Scan for the cell matching the given text and deliver its [X, Y] coordinate at center. 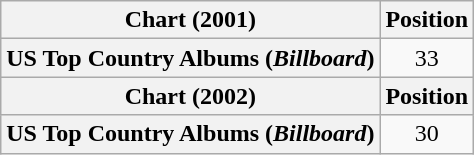
33 [427, 58]
30 [427, 134]
Chart (2002) [190, 96]
Chart (2001) [190, 20]
